Find where the given text appears and provide that cell's center as [X, Y] coordinate. 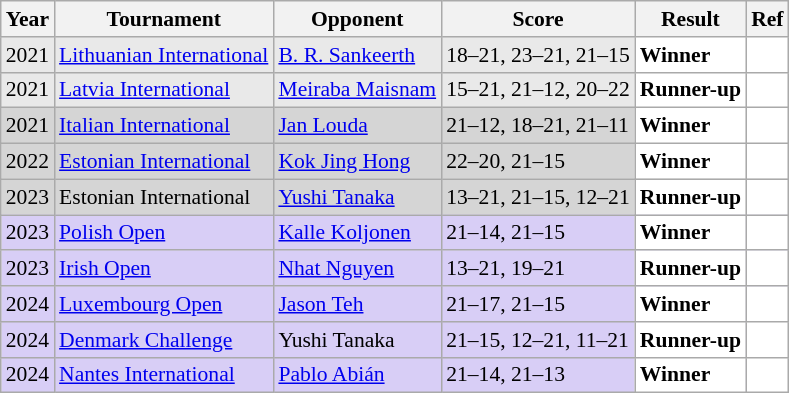
Jason Teh [357, 304]
22–20, 21–15 [538, 162]
Ref [767, 19]
Nhat Nguyen [357, 269]
Luxembourg Open [164, 304]
21–14, 21–13 [538, 375]
B. R. Sankeerth [357, 55]
Opponent [357, 19]
Meiraba Maisnam [357, 90]
21–17, 21–15 [538, 304]
Lithuanian International [164, 55]
Kok Jing Hong [357, 162]
13–21, 21–15, 12–21 [538, 197]
Pablo Abián [357, 375]
Irish Open [164, 269]
2022 [28, 162]
13–21, 19–21 [538, 269]
Kalle Koljonen [357, 233]
Polish Open [164, 233]
18–21, 23–21, 21–15 [538, 55]
Tournament [164, 19]
15–21, 21–12, 20–22 [538, 90]
Jan Louda [357, 126]
Score [538, 19]
Italian International [164, 126]
Year [28, 19]
21–15, 12–21, 11–21 [538, 340]
Denmark Challenge [164, 340]
21–14, 21–15 [538, 233]
Nantes International [164, 375]
21–12, 18–21, 21–11 [538, 126]
Result [690, 19]
Latvia International [164, 90]
